Identify which cell holds the provided text, then report its [x, y] central coordinate. 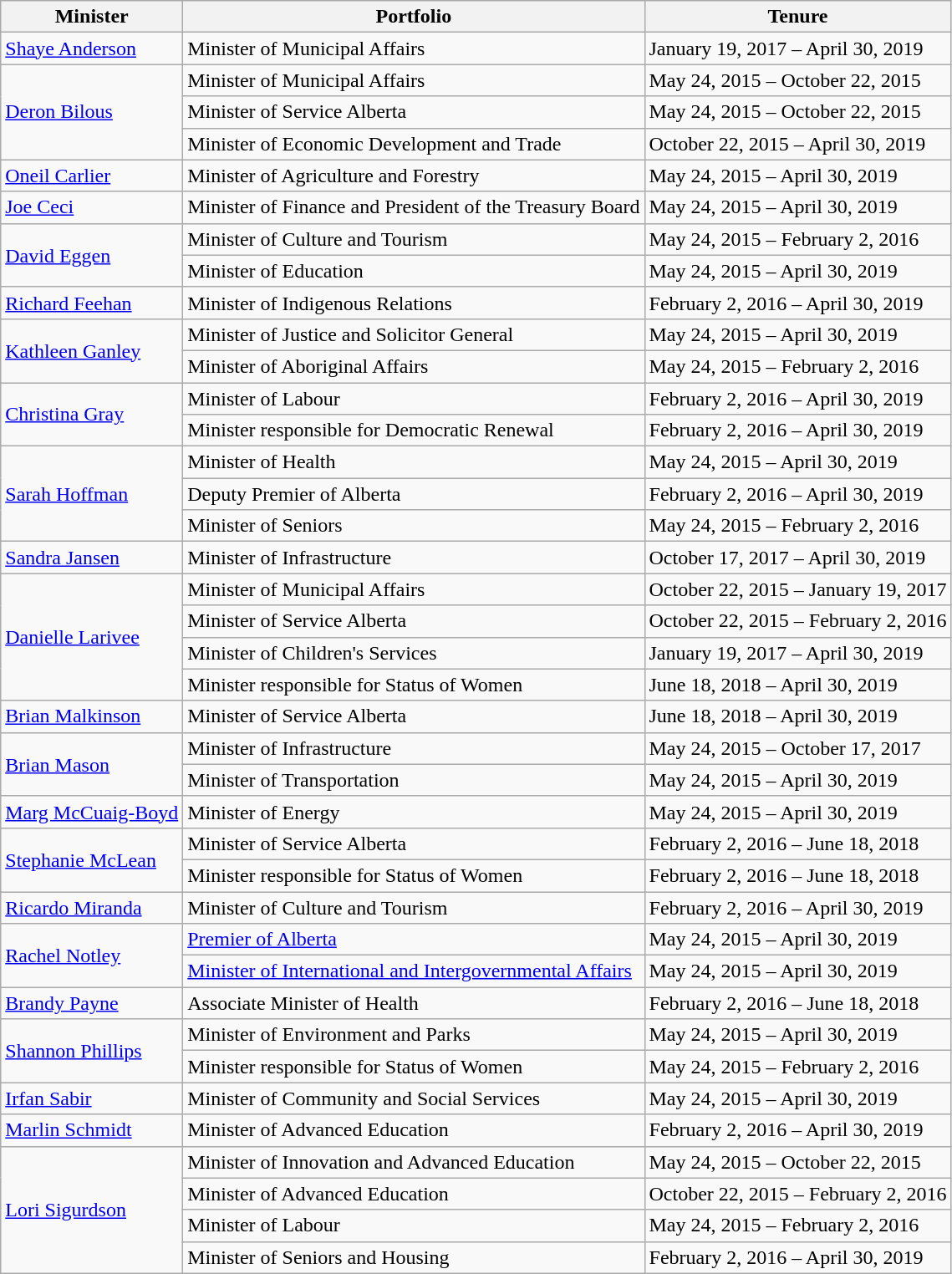
Minister [92, 17]
Irfan Sabir [92, 1098]
May 24, 2015 – October 17, 2017 [797, 748]
Richard Feehan [92, 303]
Minister of Seniors [414, 526]
Danielle Larivee [92, 637]
David Eggen [92, 255]
Minister of Economic Development and Trade [414, 144]
October 17, 2017 – April 30, 2019 [797, 558]
Christina Gray [92, 415]
Kathleen Ganley [92, 350]
Marg McCuaig-Boyd [92, 812]
Minister of International and Intergovernmental Affairs [414, 971]
Minister of Indigenous Relations [414, 303]
Sandra Jansen [92, 558]
Rachel Notley [92, 955]
Brian Mason [92, 764]
Minister responsible for Democratic Renewal [414, 431]
Minister of Justice and Solicitor General [414, 334]
Marlin Schmidt [92, 1130]
Brian Malkinson [92, 716]
Minister of Health [414, 462]
Joe Ceci [92, 207]
Minister of Transportation [414, 780]
Oneil Carlier [92, 176]
Shannon Phillips [92, 1051]
Minister of Education [414, 271]
Minister of Energy [414, 812]
Minister of Innovation and Advanced Education [414, 1162]
Minister of Community and Social Services [414, 1098]
Premier of Alberta [414, 940]
Minister of Environment and Parks [414, 1035]
Tenure [797, 17]
Portfolio [414, 17]
October 22, 2015 – January 19, 2017 [797, 589]
Brandy Payne [92, 1003]
Minister of Agriculture and Forestry [414, 176]
October 22, 2015 – April 30, 2019 [797, 144]
Shaye Anderson [92, 48]
Deputy Premier of Alberta [414, 494]
Stephanie McLean [92, 859]
Minister of Children's Services [414, 653]
Sarah Hoffman [92, 494]
Minister of Seniors and Housing [414, 1257]
Minister of Aboriginal Affairs [414, 366]
Associate Minister of Health [414, 1003]
Deron Bilous [92, 112]
Minister of Finance and President of the Treasury Board [414, 207]
Ricardo Miranda [92, 907]
Lori Sigurdson [92, 1210]
